Find where the given text appears and provide that cell's center as [x, y] coordinate. 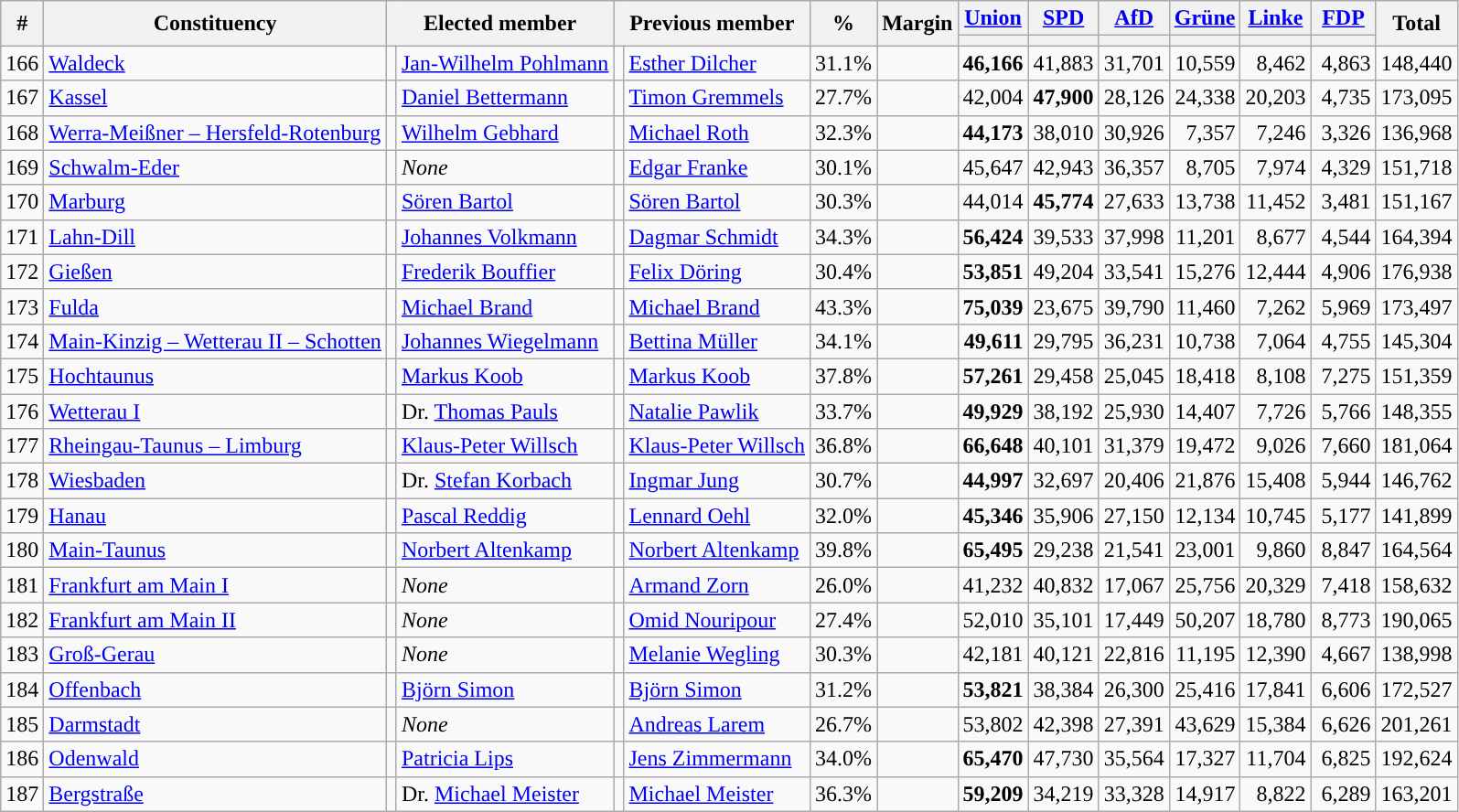
25,930 [1134, 411]
Michael Meister [717, 794]
17,067 [1134, 585]
158,632 [1416, 585]
43,629 [1205, 724]
6,825 [1343, 759]
19,472 [1205, 446]
Dagmar Schmidt [717, 237]
Natalie Pawlik [717, 411]
40,101 [1063, 446]
Armand Zorn [717, 585]
146,762 [1416, 481]
8,822 [1275, 794]
25,045 [1134, 376]
29,795 [1063, 341]
187 [22, 794]
26.0% [843, 585]
15,276 [1205, 272]
Omid Nouripour [717, 620]
Marburg [216, 202]
Daniel Bettermann [505, 98]
7,262 [1275, 306]
42,943 [1063, 167]
FDP [1343, 18]
Bergstraße [216, 794]
Offenbach [216, 689]
176,938 [1416, 272]
32.3% [843, 133]
20,329 [1275, 585]
27,633 [1134, 202]
4,863 [1343, 63]
31.1% [843, 63]
39.8% [843, 550]
50,207 [1205, 620]
174 [22, 341]
32,697 [1063, 481]
Wiesbaden [216, 481]
Werra-Meißner – Hersfeld-Rotenburg [216, 133]
170 [22, 202]
27.7% [843, 98]
9,026 [1275, 446]
173,497 [1416, 306]
10,745 [1275, 516]
36.3% [843, 794]
56,424 [993, 237]
Main-Kinzig – Wetterau II – Schotten [216, 341]
29,238 [1063, 550]
52,010 [993, 620]
163,201 [1416, 794]
31,701 [1134, 63]
21,876 [1205, 481]
167 [22, 98]
8,847 [1343, 550]
30.1% [843, 167]
141,899 [1416, 516]
Dr. Thomas Pauls [505, 411]
53,802 [993, 724]
34,219 [1063, 794]
Frederik Bouffier [505, 272]
40,121 [1063, 655]
171 [22, 237]
Hanau [216, 516]
190,065 [1416, 620]
59,209 [993, 794]
5,766 [1343, 411]
7,246 [1275, 133]
15,408 [1275, 481]
192,624 [1416, 759]
4,329 [1343, 167]
6,606 [1343, 689]
Constituency [216, 24]
4,755 [1343, 341]
21,541 [1134, 550]
164,564 [1416, 550]
166 [22, 63]
Edgar Franke [717, 167]
Johannes Wiegelmann [505, 341]
# [22, 24]
45,346 [993, 516]
27.4% [843, 620]
186 [22, 759]
175 [22, 376]
11,704 [1275, 759]
53,821 [993, 689]
22,816 [1134, 655]
Union [993, 18]
11,195 [1205, 655]
20,406 [1134, 481]
176 [22, 411]
31,379 [1134, 446]
18,418 [1205, 376]
Timon Gremmels [717, 98]
65,495 [993, 550]
57,261 [993, 376]
Dr. Michael Meister [505, 794]
4,906 [1343, 272]
25,416 [1205, 689]
173 [22, 306]
30.4% [843, 272]
75,039 [993, 306]
7,357 [1205, 133]
Grüne [1205, 18]
39,790 [1134, 306]
11,201 [1205, 237]
39,533 [1063, 237]
Wetterau I [216, 411]
42,398 [1063, 724]
201,261 [1416, 724]
25,756 [1205, 585]
Jens Zimmermann [717, 759]
Kassel [216, 98]
14,407 [1205, 411]
53,851 [993, 272]
Melanie Wegling [717, 655]
47,730 [1063, 759]
Ingmar Jung [717, 481]
26.7% [843, 724]
138,998 [1416, 655]
65,470 [993, 759]
Total [1416, 24]
AfD [1134, 18]
45,647 [993, 167]
182 [22, 620]
36,357 [1134, 167]
164,394 [1416, 237]
181 [22, 585]
Frankfurt am Main II [216, 620]
11,452 [1275, 202]
49,929 [993, 411]
5,944 [1343, 481]
44,014 [993, 202]
20,203 [1275, 98]
46,166 [993, 63]
38,010 [1063, 133]
169 [22, 167]
30,926 [1134, 133]
Gießen [216, 272]
12,134 [1205, 516]
181,064 [1416, 446]
38,192 [1063, 411]
Bettina Müller [717, 341]
Darmstadt [216, 724]
180 [22, 550]
Dr. Stefan Korbach [505, 481]
27,391 [1134, 724]
7,726 [1275, 411]
27,150 [1134, 516]
Hochtaunus [216, 376]
172,527 [1416, 689]
184 [22, 689]
29,458 [1063, 376]
172 [22, 272]
Groß-Gerau [216, 655]
Esther Dilcher [717, 63]
41,883 [1063, 63]
Odenwald [216, 759]
13,738 [1205, 202]
151,167 [1416, 202]
10,559 [1205, 63]
183 [22, 655]
Michael Roth [717, 133]
8,462 [1275, 63]
49,611 [993, 341]
7,064 [1275, 341]
37.8% [843, 376]
33,328 [1134, 794]
136,968 [1416, 133]
151,718 [1416, 167]
Johannes Volkmann [505, 237]
26,300 [1134, 689]
Schwalm-Eder [216, 167]
41,232 [993, 585]
Margin [917, 24]
38,384 [1063, 689]
7,660 [1343, 446]
177 [22, 446]
36,231 [1134, 341]
12,390 [1275, 655]
Andreas Larem [717, 724]
3,481 [1343, 202]
35,564 [1134, 759]
8,705 [1205, 167]
Fulda [216, 306]
9,860 [1275, 550]
8,677 [1275, 237]
10,738 [1205, 341]
17,841 [1275, 689]
148,440 [1416, 63]
7,974 [1275, 167]
179 [22, 516]
SPD [1063, 18]
Linke [1275, 18]
4,667 [1343, 655]
42,181 [993, 655]
34.3% [843, 237]
145,304 [1416, 341]
42,004 [993, 98]
178 [22, 481]
40,832 [1063, 585]
7,275 [1343, 376]
Lennard Oehl [717, 516]
35,906 [1063, 516]
43.3% [843, 306]
8,108 [1275, 376]
12,444 [1275, 272]
4,544 [1343, 237]
Lahn-Dill [216, 237]
148,355 [1416, 411]
Frankfurt am Main I [216, 585]
23,675 [1063, 306]
18,780 [1275, 620]
49,204 [1063, 272]
4,735 [1343, 98]
17,327 [1205, 759]
31.2% [843, 689]
6,289 [1343, 794]
37,998 [1134, 237]
3,326 [1343, 133]
34.1% [843, 341]
35,101 [1063, 620]
Rheingau-Taunus – Limburg [216, 446]
66,648 [993, 446]
28,126 [1134, 98]
151,359 [1416, 376]
5,177 [1343, 516]
Elected member [499, 24]
Waldeck [216, 63]
Previous member [712, 24]
36.8% [843, 446]
8,773 [1343, 620]
33.7% [843, 411]
% [843, 24]
7,418 [1343, 585]
44,173 [993, 133]
168 [22, 133]
Pascal Reddig [505, 516]
173,095 [1416, 98]
185 [22, 724]
11,460 [1205, 306]
33,541 [1134, 272]
Main-Taunus [216, 550]
32.0% [843, 516]
Wilhelm Gebhard [505, 133]
30.7% [843, 481]
45,774 [1063, 202]
24,338 [1205, 98]
14,917 [1205, 794]
44,997 [993, 481]
17,449 [1134, 620]
Patricia Lips [505, 759]
15,384 [1275, 724]
5,969 [1343, 306]
Jan-Wilhelm Pohlmann [505, 63]
23,001 [1205, 550]
Felix Döring [717, 272]
47,900 [1063, 98]
6,626 [1343, 724]
34.0% [843, 759]
